Find where the given text appears and provide that cell's center as [X, Y] coordinate. 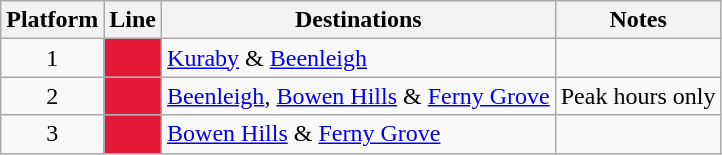
2 [52, 96]
Destinations [359, 20]
3 [52, 134]
Peak hours only [638, 96]
Notes [638, 20]
Beenleigh, Bowen Hills & Ferny Grove [359, 96]
Platform [52, 20]
Line [133, 20]
1 [52, 58]
Kuraby & Beenleigh [359, 58]
Bowen Hills & Ferny Grove [359, 134]
